From the cell containing the given text, extract its center point as [X, Y] coordinate. 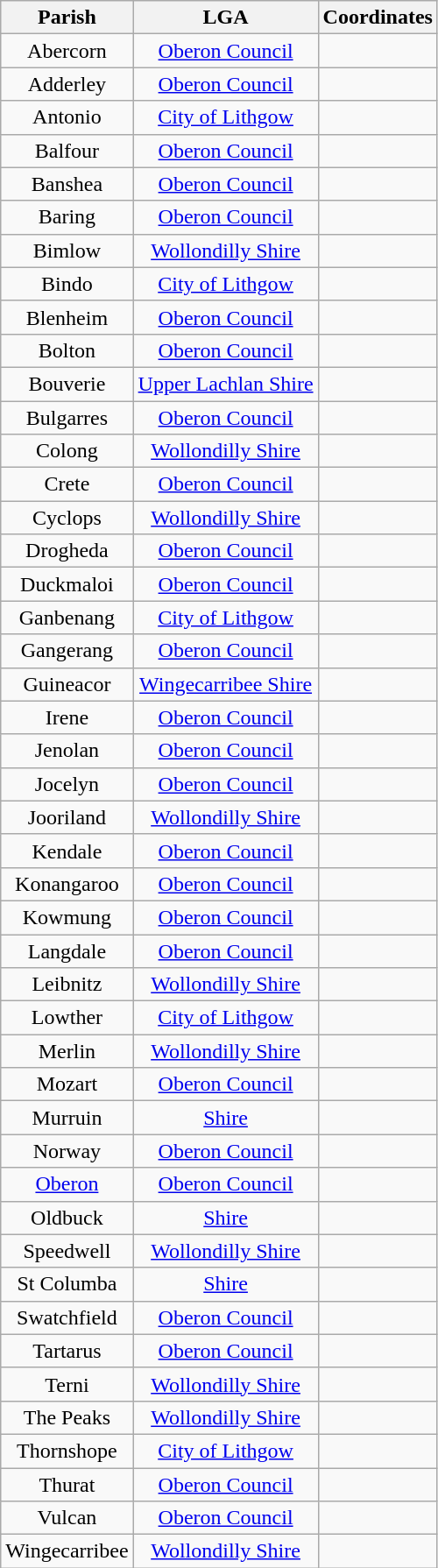
Crete [67, 484]
Colong [67, 451]
Adderley [67, 84]
Mozart [67, 1084]
Wingecarribee Shire [226, 684]
Lowther [67, 1018]
Guineacor [67, 684]
Kendale [67, 851]
Ganbenang [67, 618]
Wingecarribee [67, 1551]
The Peaks [67, 1417]
Oldbuck [67, 1218]
Abercorn [67, 51]
Antonio [67, 117]
Oberon [67, 1184]
Baring [67, 217]
Leibnitz [67, 985]
Speedwell [67, 1251]
Balfour [67, 151]
Bulgarres [67, 418]
St Columba [67, 1284]
Drogheda [67, 551]
Irene [67, 717]
Merlin [67, 1051]
Duckmaloi [67, 584]
Parish [67, 18]
Blenheim [67, 317]
Gangerang [67, 651]
Bouverie [67, 384]
Murruin [67, 1118]
Norway [67, 1151]
Thurat [67, 1485]
Thornshope [67, 1451]
Konangaroo [67, 884]
Jocelyn [67, 784]
Swatchfield [67, 1317]
Vulcan [67, 1518]
Jooriland [67, 817]
Coordinates [378, 18]
Langdale [67, 950]
Kowmung [67, 917]
Bimlow [67, 251]
Cyclops [67, 518]
Tartarus [67, 1351]
Bolton [67, 350]
Terni [67, 1384]
Bindo [67, 284]
Banshea [67, 184]
Jenolan [67, 751]
Upper Lachlan Shire [226, 384]
LGA [226, 18]
